Return [X, Y] of the center of cell containing provided text 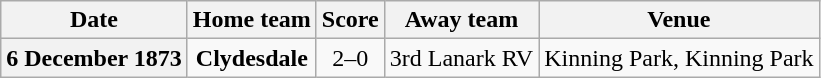
3rd Lanark RV [461, 58]
6 December 1873 [94, 58]
Away team [461, 20]
Venue [679, 20]
Date [94, 20]
Home team [252, 20]
Kinning Park, Kinning Park [679, 58]
2–0 [350, 58]
Clydesdale [252, 58]
Score [350, 20]
